Locate the cell with the specified text and output its (X, Y) center coordinate. 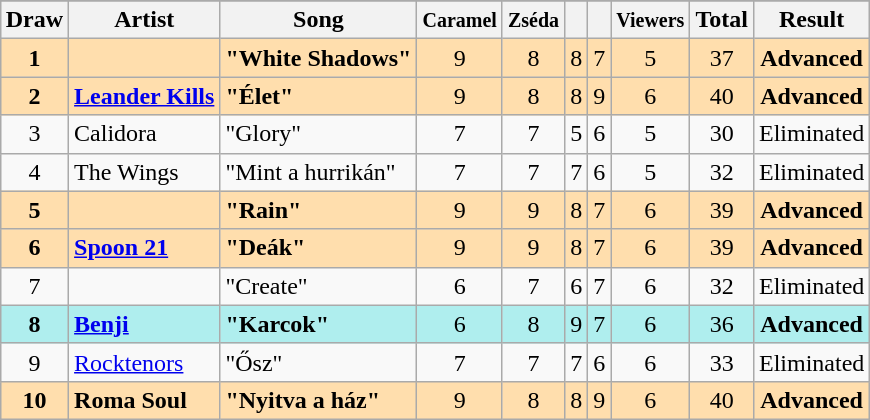
"Mint a hurrikán" (318, 172)
Caramel (460, 20)
Artist (144, 20)
"Deák" (318, 248)
Rocktenors (144, 362)
37 (722, 58)
Roma Soul (144, 400)
4 (34, 172)
Draw (34, 20)
1 (34, 58)
Result (811, 20)
"Nyitva a ház" (318, 400)
"White Shadows" (318, 58)
33 (722, 362)
"Ősz" (318, 362)
Calidora (144, 134)
"Élet" (318, 96)
10 (34, 400)
30 (722, 134)
Song (318, 20)
36 (722, 324)
"Karcok" (318, 324)
2 (34, 96)
"Rain" (318, 210)
Total (722, 20)
Viewers (650, 20)
Spoon 21 (144, 248)
Zséda (533, 20)
"Create" (318, 286)
"Glory" (318, 134)
The Wings (144, 172)
Benji (144, 324)
Leander Kills (144, 96)
3 (34, 134)
